Pinpoint the cell where the given text exists, returning its (x, y) midpoint coordinate. 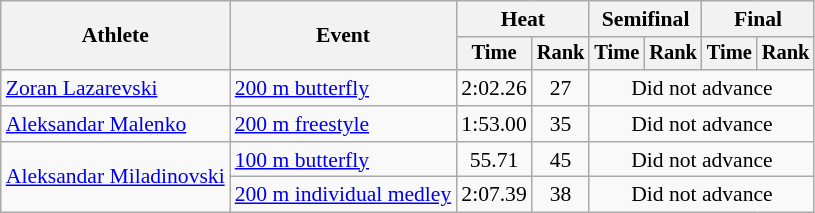
Event (344, 36)
27 (561, 88)
35 (561, 124)
200 m butterfly (344, 88)
2:02.26 (494, 88)
55.71 (494, 160)
Final (758, 19)
200 m freestyle (344, 124)
2:07.39 (494, 195)
Heat (522, 19)
Athlete (116, 36)
Aleksandar Malenko (116, 124)
45 (561, 160)
100 m butterfly (344, 160)
38 (561, 195)
Aleksandar Miladinovski (116, 178)
Semifinal (645, 19)
200 m individual medley (344, 195)
Zoran Lazarevski (116, 88)
1:53.00 (494, 124)
